Capture the cell that displays the provided text and extract its (X, Y) central coordinate. 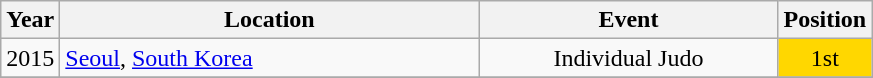
Individual Judo (628, 58)
Seoul, South Korea (270, 58)
Location (270, 20)
Event (628, 20)
Year (30, 20)
1st (825, 58)
Position (825, 20)
2015 (30, 58)
